Detect which cell encompasses the target text, then output its [X, Y] center coordinate. 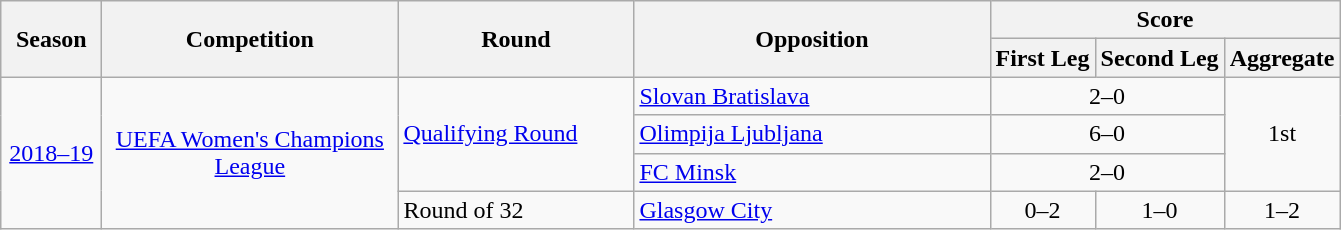
Second Leg [1160, 58]
Round [516, 39]
Glasgow City [812, 210]
Slovan Bratislava [812, 96]
First Leg [1042, 58]
2018–19 [52, 153]
Score [1165, 20]
Season [52, 39]
0–2 [1042, 210]
6–0 [1107, 134]
UEFA Women's Champions League [250, 153]
Olimpija Ljubljana [812, 134]
1–2 [1282, 210]
Opposition [812, 39]
1–0 [1160, 210]
Competition [250, 39]
Round of 32 [516, 210]
1st [1282, 134]
Qualifying Round [516, 134]
Aggregate [1282, 58]
FC Minsk [812, 172]
